Search for the cell housing the specified text and yield its (X, Y) center coordinate. 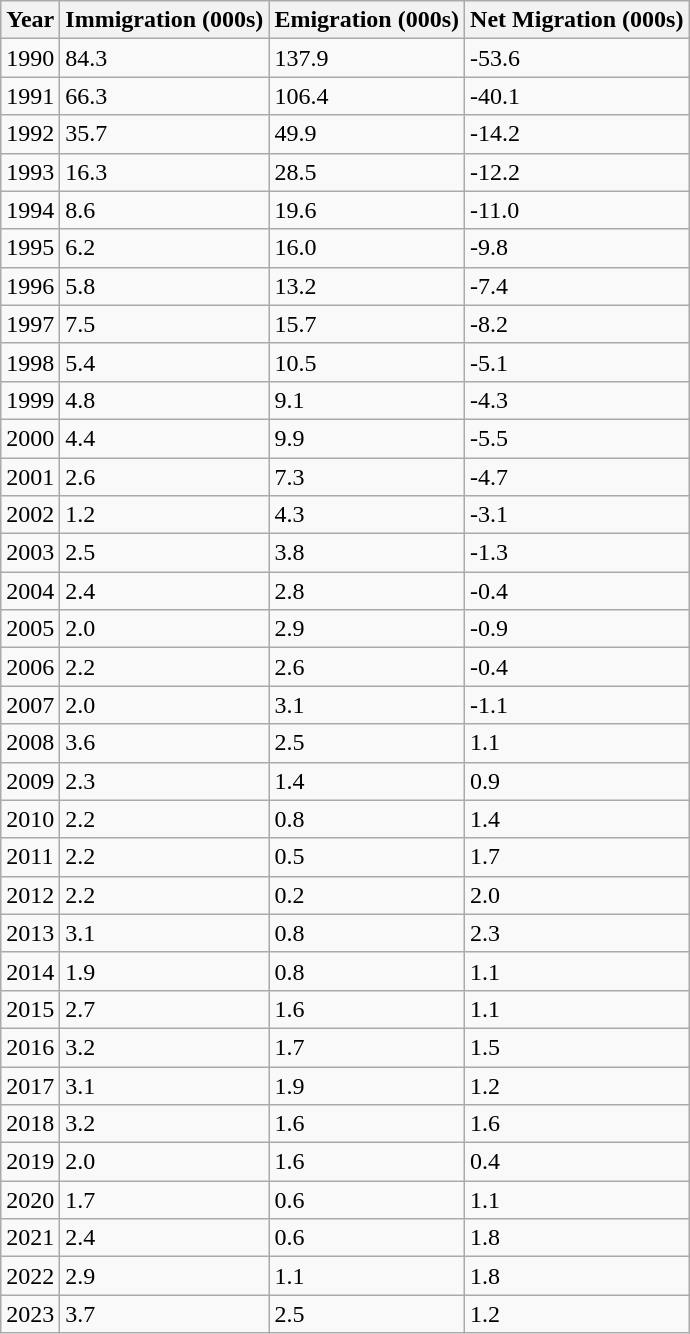
2020 (30, 1200)
2006 (30, 667)
2019 (30, 1162)
2004 (30, 591)
1999 (30, 400)
1998 (30, 362)
66.3 (164, 96)
1995 (30, 248)
2023 (30, 1314)
2002 (30, 515)
-7.4 (577, 286)
-4.7 (577, 477)
2018 (30, 1124)
2005 (30, 629)
6.2 (164, 248)
10.5 (367, 362)
0.4 (577, 1162)
2015 (30, 1009)
0.5 (367, 857)
19.6 (367, 210)
2011 (30, 857)
9.1 (367, 400)
9.9 (367, 438)
1994 (30, 210)
-53.6 (577, 58)
2.8 (367, 591)
2012 (30, 895)
Immigration (000s) (164, 20)
106.4 (367, 96)
1990 (30, 58)
2000 (30, 438)
3.7 (164, 1314)
35.7 (164, 134)
4.4 (164, 438)
-5.5 (577, 438)
1996 (30, 286)
-4.3 (577, 400)
-8.2 (577, 324)
5.4 (164, 362)
-1.1 (577, 705)
-0.9 (577, 629)
137.9 (367, 58)
-14.2 (577, 134)
28.5 (367, 172)
16.3 (164, 172)
3.8 (367, 553)
2003 (30, 553)
1991 (30, 96)
0.9 (577, 781)
-5.1 (577, 362)
2013 (30, 933)
15.7 (367, 324)
3.6 (164, 743)
2.7 (164, 1009)
2014 (30, 971)
1993 (30, 172)
2007 (30, 705)
1.5 (577, 1047)
5.8 (164, 286)
2009 (30, 781)
2021 (30, 1238)
1992 (30, 134)
-1.3 (577, 553)
Emigration (000s) (367, 20)
-3.1 (577, 515)
13.2 (367, 286)
0.2 (367, 895)
2008 (30, 743)
2001 (30, 477)
7.3 (367, 477)
8.6 (164, 210)
4.3 (367, 515)
Net Migration (000s) (577, 20)
16.0 (367, 248)
-9.8 (577, 248)
4.8 (164, 400)
2017 (30, 1085)
-12.2 (577, 172)
-40.1 (577, 96)
2016 (30, 1047)
2022 (30, 1276)
84.3 (164, 58)
7.5 (164, 324)
Year (30, 20)
-11.0 (577, 210)
49.9 (367, 134)
1997 (30, 324)
2010 (30, 819)
